Return [x, y] of the center of cell containing provided text 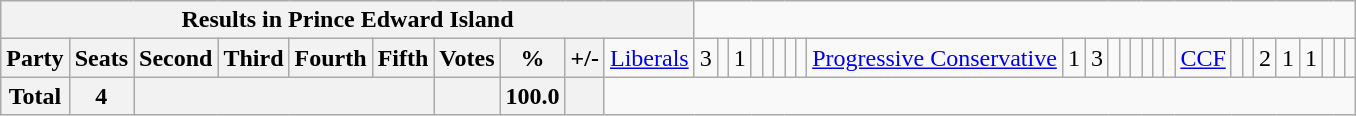
Liberals [649, 58]
% [532, 58]
2 [1264, 58]
Fifth [403, 58]
Third [254, 58]
4 [101, 96]
+/- [584, 58]
Progressive Conservative [935, 58]
Party [35, 58]
Results in Prince Edward Island [348, 20]
Fourth [330, 58]
100.0 [532, 96]
Votes [467, 58]
Second [176, 58]
Seats [101, 58]
CCF [1203, 58]
Total [35, 96]
